Return the [X, Y] coordinate for the center point of the cell that contains the specified text.  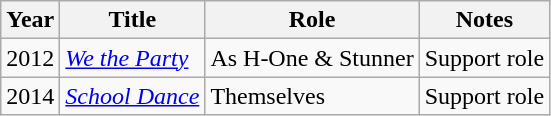
Themselves [312, 96]
Role [312, 20]
2012 [30, 58]
As H-One & Stunner [312, 58]
Notes [484, 20]
2014 [30, 96]
We the Party [132, 58]
Year [30, 20]
School Dance [132, 96]
Title [132, 20]
